Extract the [X, Y] coordinate from the center of the cell holding the provided text.  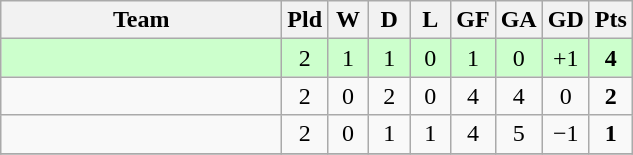
Pld [305, 20]
GD [566, 20]
Pts [610, 20]
GF [473, 20]
Team [142, 20]
D [390, 20]
L [430, 20]
GA [518, 20]
−1 [566, 134]
+1 [566, 58]
5 [518, 134]
W [348, 20]
